Provide the [X, Y] coordinate of the cell's center where the given text is located.  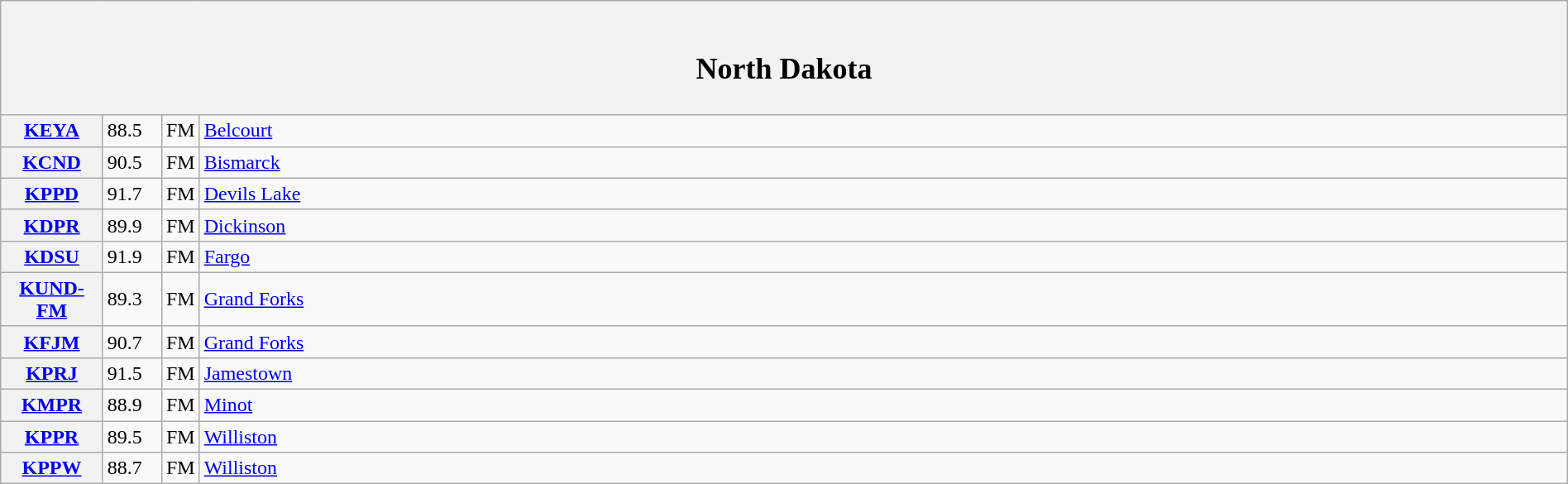
89.5 [132, 437]
90.7 [132, 342]
89.3 [132, 300]
88.9 [132, 405]
91.5 [132, 373]
North Dakota [784, 58]
90.5 [132, 162]
KCND [52, 162]
Fargo [883, 256]
KDSU [52, 256]
89.9 [132, 225]
KMPR [52, 405]
KDPR [52, 225]
KEYA [52, 131]
KPPW [52, 468]
KUND-FM [52, 300]
Bismarck [883, 162]
Minot [883, 405]
88.7 [132, 468]
KPPR [52, 437]
Devils Lake [883, 194]
KFJM [52, 342]
Jamestown [883, 373]
91.7 [132, 194]
88.5 [132, 131]
Belcourt [883, 131]
Dickinson [883, 225]
KPRJ [52, 373]
91.9 [132, 256]
KPPD [52, 194]
